Locate the cell with the specified text and output its [x, y] center coordinate. 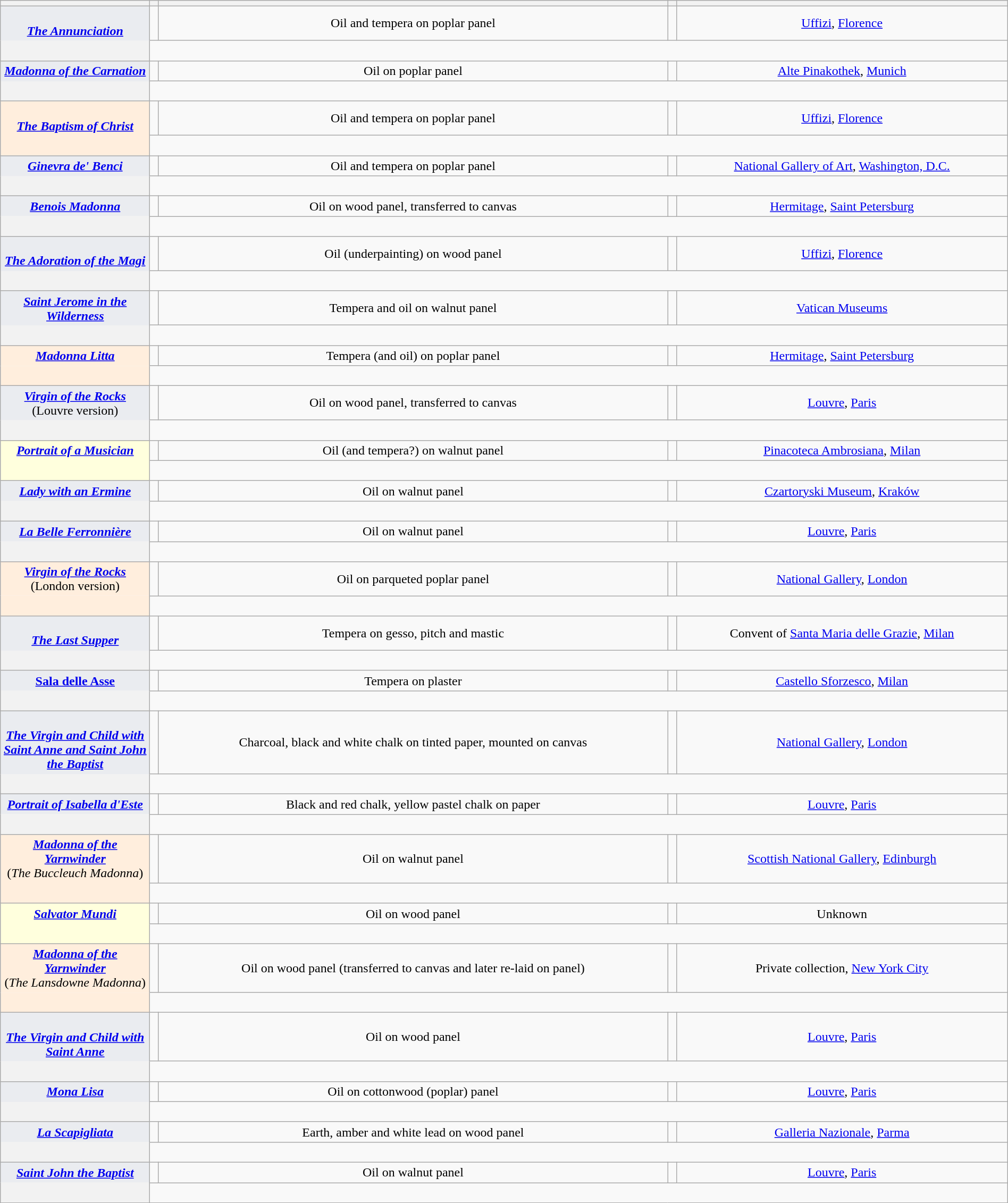
Tempera on gesso, pitch and mastic [413, 633]
Sala delle Asse [75, 680]
Oil (underpainting) on wood panel [413, 254]
Benois Madonna [75, 206]
The Annunciation [75, 23]
Black and red chalk, yellow pastel chalk on paper [413, 804]
Oil on parqueted poplar panel [413, 579]
The Adoration of the Magi [75, 254]
Portrait of a Musician [75, 450]
Oil on wood panel (transferred to canvas and later re-laid on panel) [413, 968]
Vatican Museums [842, 308]
Alte Pinakothek, Munich [842, 71]
Madonna of the Carnation [75, 71]
Madonna of the Yarnwinder (The Lansdowne Madonna) [75, 968]
Madonna of the Yarnwinder(The Buccleuch Madonna) [75, 859]
Virgin of the Rocks (London version) [75, 579]
La Belle Ferronnière [75, 531]
Tempera on plaster [413, 680]
The Last Supper [75, 633]
National Gallery of Art, Washington, D.C. [842, 166]
Mona Lisa [75, 1091]
Portrait of Isabella d'Este [75, 804]
Convent of Santa Maria delle Grazie, Milan [842, 633]
Oil (and tempera?) on walnut panel [413, 450]
Galleria Nazionale, Parma [842, 1132]
The Virgin and Child with Saint Anne [75, 1037]
Earth, amber and white lead on wood panel [413, 1132]
Saint Jerome in the Wilderness [75, 308]
The Virgin and Child with Saint Anne and Saint John the Baptist [75, 742]
Ginevra de' Benci [75, 166]
Czartoryski Museum, Kraków [842, 491]
Madonna Litta [75, 356]
Tempera and oil on walnut panel [413, 308]
Charcoal, black and white chalk on tinted paper, mounted on canvas [413, 742]
Pinacoteca Ambrosiana, Milan [842, 450]
Unknown [842, 913]
Castello Sforzesco, Milan [842, 680]
Oil on cottonwood (poplar) panel [413, 1091]
Private collection, New York City [842, 968]
Oil on poplar panel [413, 71]
Saint John the Baptist [75, 1172]
Salvator Mundi [75, 913]
La Scapigliata [75, 1132]
Tempera (and oil) on poplar panel [413, 356]
Lady with an Ermine [75, 491]
Scottish National Gallery, Edinburgh [842, 859]
Virgin of the Rocks(Louvre version) [75, 403]
The Baptism of Christ [75, 118]
